Pinpoint the cell where the given text exists, returning its (x, y) midpoint coordinate. 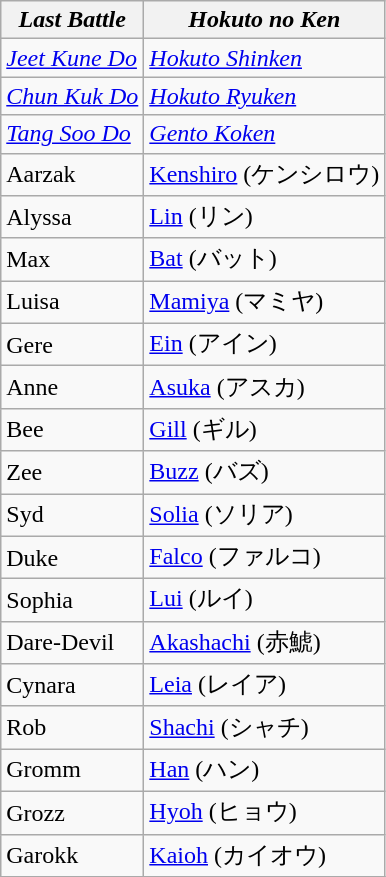
Hokuto no Ken (264, 20)
Buzz (バズ) (264, 472)
Bat (バット) (264, 260)
Hokuto Ryuken (264, 96)
Lui (ルイ) (264, 600)
Mamiya (マミヤ) (264, 302)
Cynara (72, 686)
Han (ハン) (264, 770)
Solia (ソリア) (264, 516)
Lin (リン) (264, 218)
Luisa (72, 302)
Sophia (72, 600)
Leia (レイア) (264, 686)
Garokk (72, 856)
Hokuto Shinken (264, 58)
Akashachi (赤鯱) (264, 642)
Hyoh (ヒョウ) (264, 812)
Chun Kuk Do (72, 96)
Tang Soo Do (72, 134)
Gromm (72, 770)
Zee (72, 472)
Kaioh (カイオウ) (264, 856)
Bee (72, 430)
Jeet Kune Do (72, 58)
Alyssa (72, 218)
Dare-Devil (72, 642)
Falco (ファルコ) (264, 558)
Shachi (シャチ) (264, 728)
Gill (ギル) (264, 430)
Asuka (アスカ) (264, 388)
Syd (72, 516)
Kenshiro (ケンシロウ) (264, 174)
Max (72, 260)
Gento Koken (264, 134)
Anne (72, 388)
Gere (72, 344)
Duke (72, 558)
Grozz (72, 812)
Ein (アイン) (264, 344)
Aarzak (72, 174)
Last Battle (72, 20)
Rob (72, 728)
